Return the (X, Y) coordinate for the center point of the cell that contains the specified text.  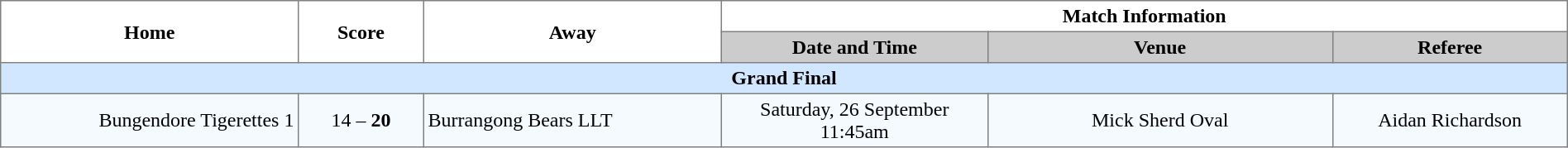
Saturday, 26 September 11:45am (854, 120)
14 – 20 (361, 120)
Mick Sherd Oval (1159, 120)
Score (361, 31)
Bungendore Tigerettes 1 (150, 120)
Venue (1159, 47)
Burrangong Bears LLT (572, 120)
Grand Final (784, 79)
Match Information (1145, 17)
Aidan Richardson (1450, 120)
Home (150, 31)
Date and Time (854, 47)
Away (572, 31)
Referee (1450, 47)
